Capture the cell that displays the provided text and extract its (X, Y) central coordinate. 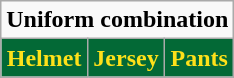
Helmet (44, 58)
Uniform combination (118, 20)
Jersey (126, 58)
Pants (200, 58)
